Provide the [x, y] coordinate of the cell's center where the given text is located.  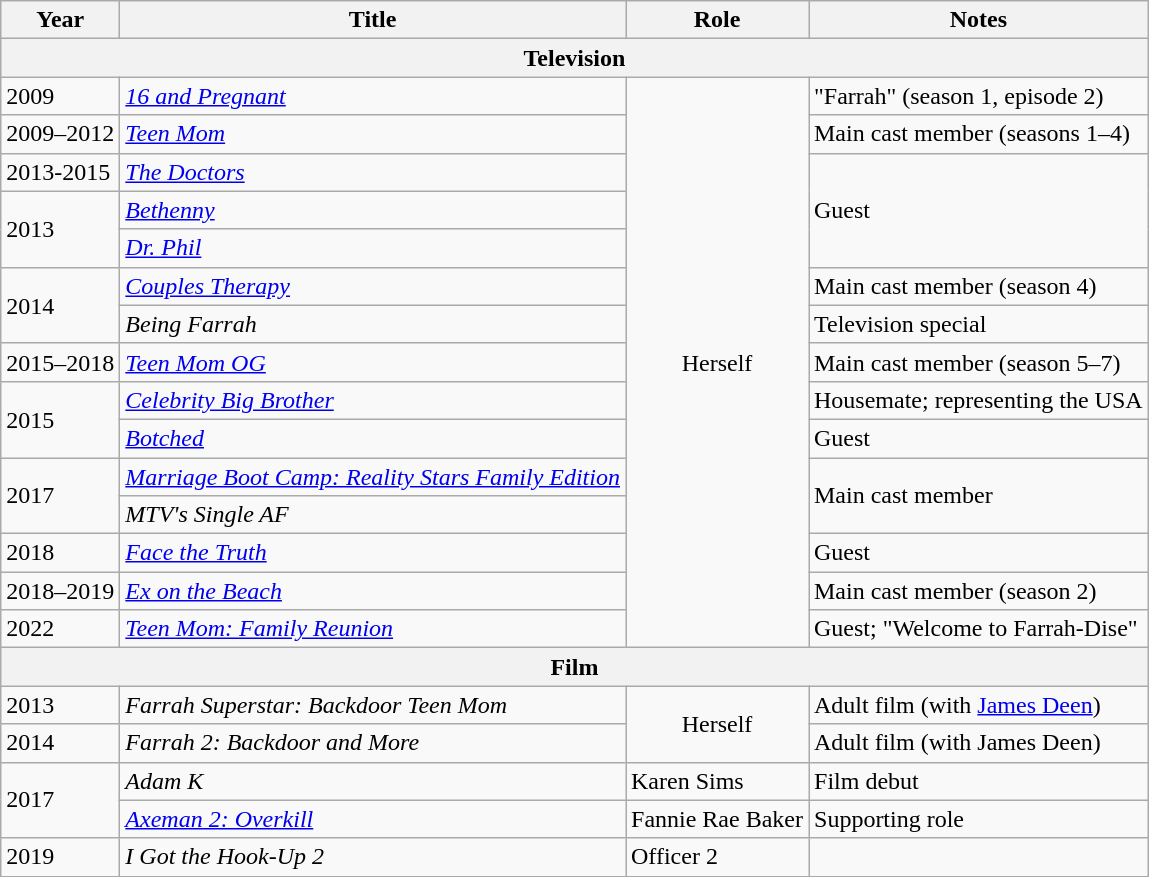
Teen Mom: Family Reunion [373, 629]
Officer 2 [718, 857]
Title [373, 20]
Couples Therapy [373, 286]
Notes [978, 20]
Dr. Phil [373, 248]
Teen Mom OG [373, 362]
"Farrah" (season 1, episode 2) [978, 96]
Role [718, 20]
2019 [60, 857]
2018 [60, 553]
Face the Truth [373, 553]
Fannie Rae Baker [718, 819]
MTV's Single AF [373, 515]
Main cast member (season 5–7) [978, 362]
The Doctors [373, 172]
Being Farrah [373, 324]
Guest; "Welcome to Farrah-Dise" [978, 629]
Bethenny [373, 210]
Year [60, 20]
Main cast member (seasons 1–4) [978, 134]
2015 [60, 419]
Television special [978, 324]
Main cast member (season 4) [978, 286]
16 and Pregnant [373, 96]
Farrah 2: Backdoor and More [373, 743]
Botched [373, 438]
2009–2012 [60, 134]
Ex on the Beach [373, 591]
2015–2018 [60, 362]
2013-2015 [60, 172]
Teen Mom [373, 134]
2009 [60, 96]
Television [574, 58]
I Got the Hook-Up 2 [373, 857]
Farrah Superstar: Backdoor Teen Mom [373, 705]
Celebrity Big Brother [373, 400]
Karen Sims [718, 781]
Adam K [373, 781]
Supporting role [978, 819]
Main cast member [978, 496]
2018–2019 [60, 591]
2022 [60, 629]
Film debut [978, 781]
Housemate; representing the USA [978, 400]
Marriage Boot Camp: Reality Stars Family Edition [373, 477]
Main cast member (season 2) [978, 591]
Axeman 2: Overkill [373, 819]
Film [574, 667]
